Detect which cell encompasses the target text, then output its (x, y) center coordinate. 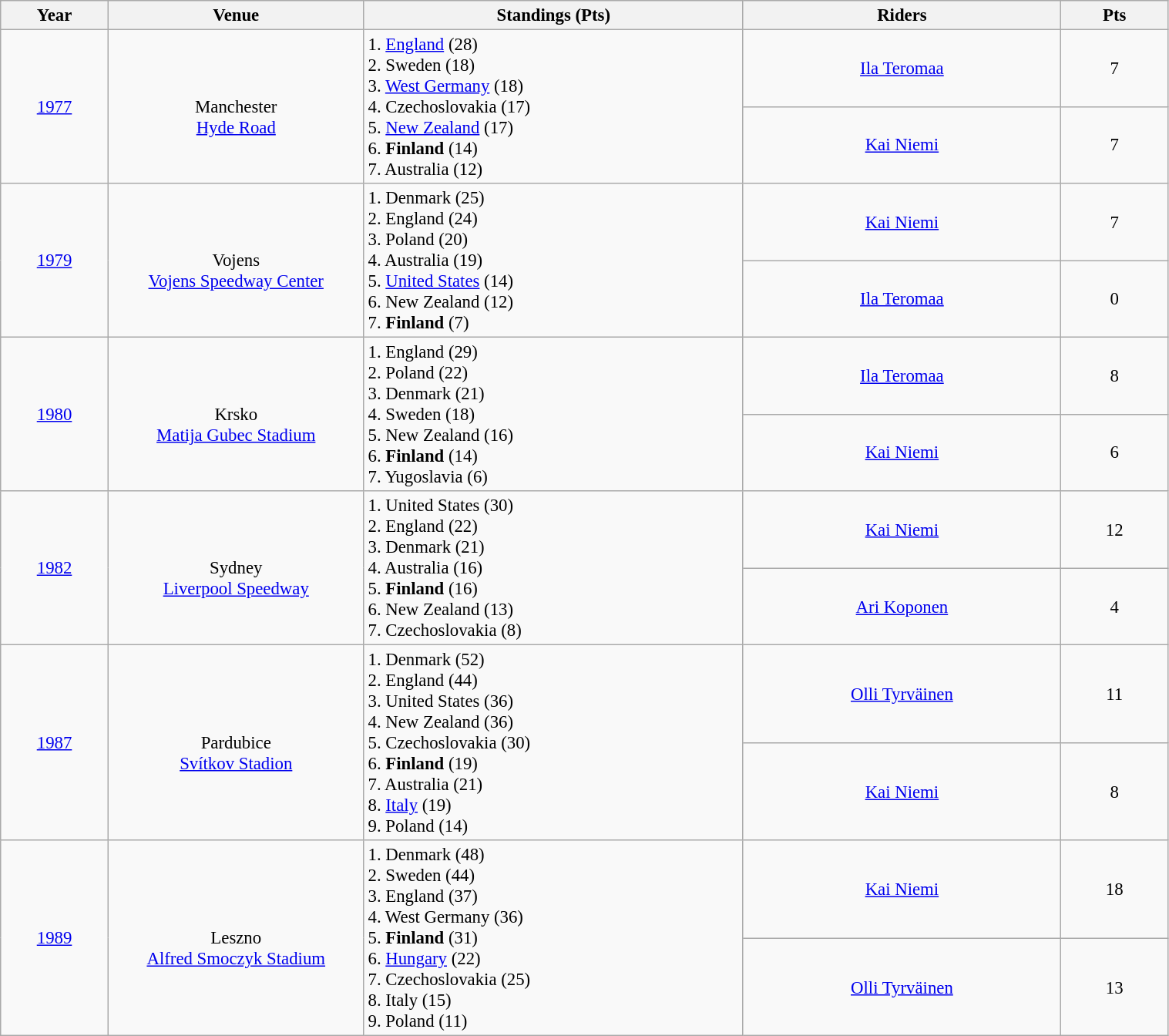
1989 (55, 938)
6 (1114, 453)
Year (55, 15)
Venue (236, 15)
1977 (55, 107)
1. United States (30) 2. England (22)3. Denmark (21)4. Australia (16)5. Finland (16) 6. New Zealand (13)7. Czechoslovakia (8) (553, 568)
SydneyLiverpool Speedway (236, 568)
13 (1114, 987)
1987 (55, 743)
ManchesterHyde Road (236, 107)
Riders (902, 15)
1. England (28)2. Sweden (18)3. West Germany (18)4. Czechoslovakia (17)5. New Zealand (17)6. Finland (14)7. Australia (12) (553, 107)
Ari Koponen (902, 607)
Pts (1114, 15)
1979 (55, 261)
0 (1114, 299)
1982 (55, 568)
Standings (Pts) (553, 15)
1. England (29) 2. Poland (22)3. Denmark (21)4. Sweden (18)5. New Zealand (16)6. Finland (14)7. Yugoslavia (6) (553, 415)
VojensVojens Speedway Center (236, 261)
KrskoMatija Gubec Stadium (236, 415)
4 (1114, 607)
1. Denmark (48) 2. Sweden (44)3. England (37)4. West Germany (36)5. Finland (31)6. Hungary (22)7. Czechoslovakia (25)8. Italy (15)9. Poland (11) (553, 938)
PardubiceSvítkov Stadion (236, 743)
1980 (55, 415)
18 (1114, 890)
LesznoAlfred Smoczyk Stadium (236, 938)
11 (1114, 694)
12 (1114, 530)
1. Denmark (25)2. England (24)3. Poland (20)4. Australia (19)5. United States (14)6. New Zealand (12)7. Finland (7) (553, 261)
